Output the (X, Y) coordinate of the center of the cell containing the given text.  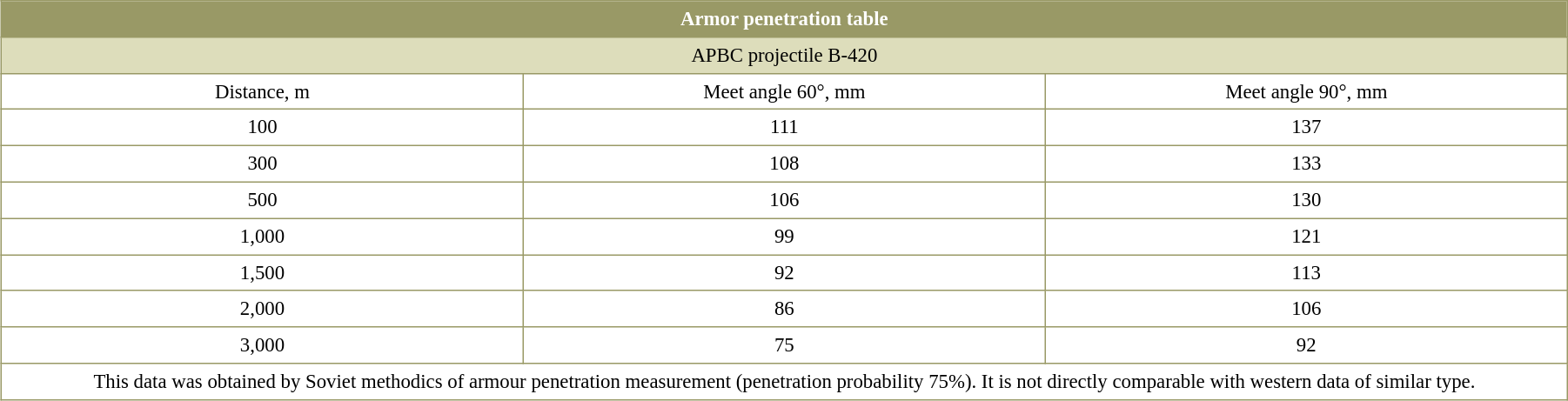
137 (1306, 128)
75 (784, 345)
3,000 (263, 345)
133 (1306, 164)
86 (784, 309)
121 (1306, 237)
1,500 (263, 273)
111 (784, 128)
130 (1306, 200)
300 (263, 164)
1,000 (263, 237)
99 (784, 237)
APBC projectile B-420 (785, 55)
Armor penetration table (785, 19)
113 (1306, 273)
Meet angle 60°, mm (784, 91)
Meet angle 90°, mm (1306, 91)
100 (263, 128)
Distance, m (263, 91)
2,000 (263, 309)
108 (784, 164)
500 (263, 200)
